Output the (x, y) coordinate of the center of the cell containing the given text.  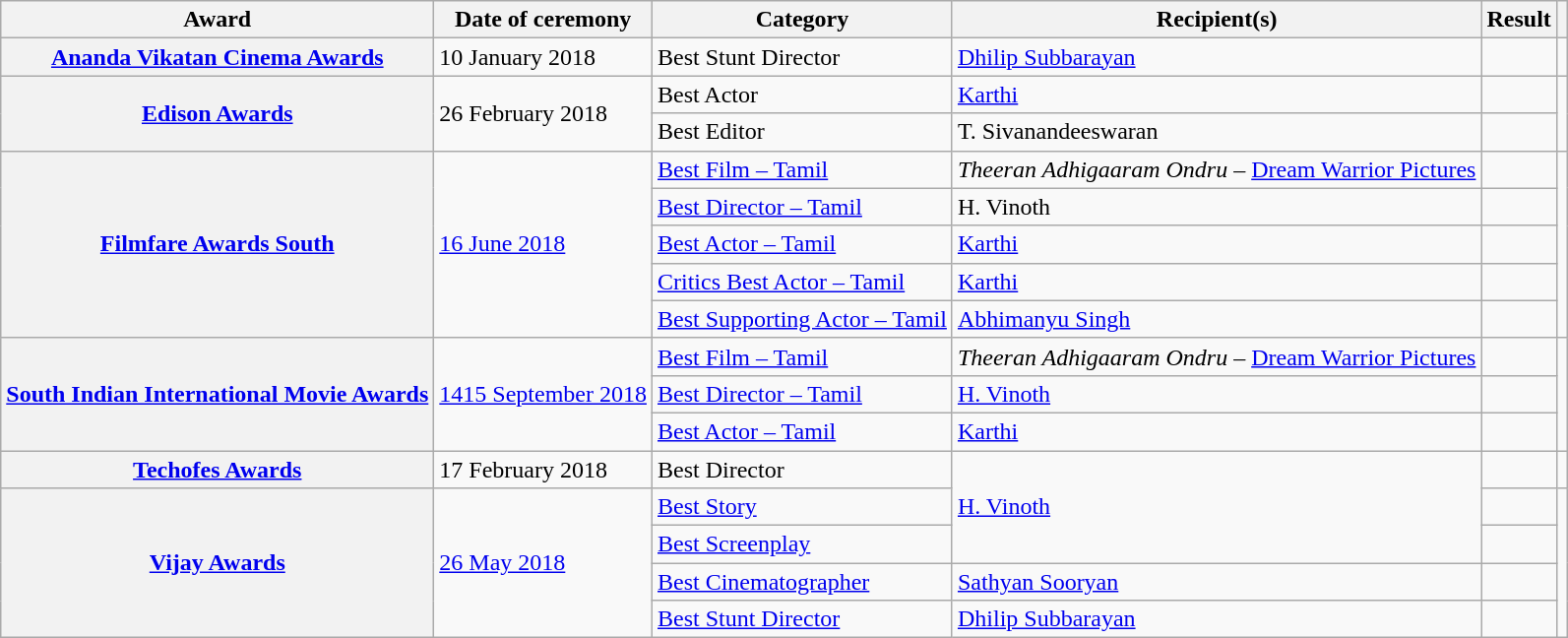
Best Supporting Actor – Tamil (801, 319)
Best Editor (801, 132)
Recipient(s) (1217, 20)
Result (1519, 20)
Edison Awards (218, 113)
Vijay Awards (218, 563)
Best Director (801, 470)
Sathyan Sooryan (1217, 582)
Abhimanyu Singh (1217, 319)
Ananda Vikatan Cinema Awards (218, 57)
Techofes Awards (218, 470)
Award (218, 20)
Critics Best Actor – Tamil (801, 282)
Category (801, 20)
26 February 2018 (543, 113)
Best Story (801, 507)
16 June 2018 (543, 244)
Best Actor (801, 95)
1415 September 2018 (543, 394)
Date of ceremony (543, 20)
South Indian International Movie Awards (218, 394)
T. Sivanandeeswaran (1217, 132)
17 February 2018 (543, 470)
Best Cinematographer (801, 582)
Best Screenplay (801, 544)
Filmfare Awards South (218, 244)
10 January 2018 (543, 57)
26 May 2018 (543, 563)
